Identify which cell holds the provided text, then report its [x, y] central coordinate. 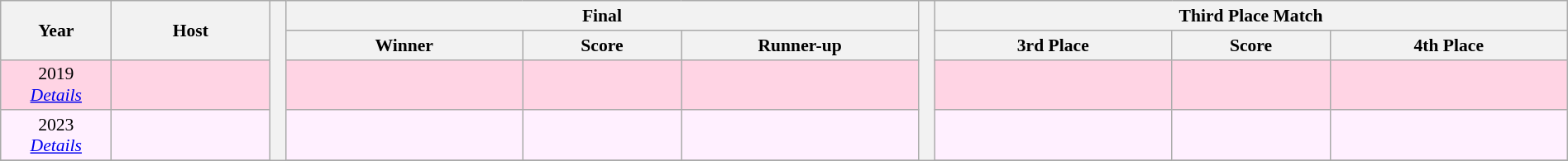
2019Details [56, 84]
Third Place Match [1250, 16]
2023Details [56, 135]
Final [602, 16]
Host [190, 30]
4th Place [1449, 45]
Winner [404, 45]
3rd Place [1054, 45]
Year [56, 30]
Runner-up [801, 45]
